Extract the [X, Y] coordinate from the center of the cell holding the provided text.  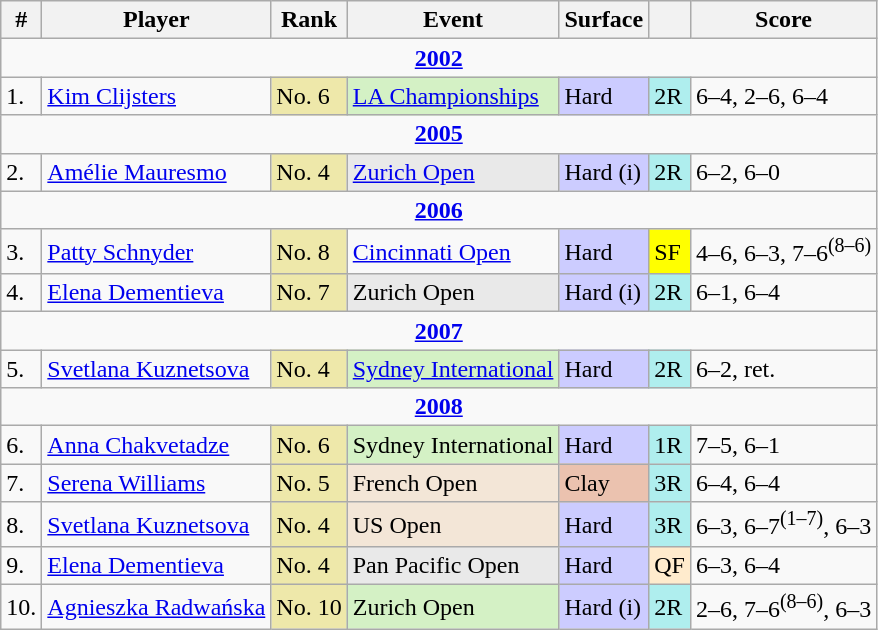
Anna Chakvetadze [156, 445]
8. [22, 524]
7. [22, 483]
2007 [439, 331]
US Open [453, 524]
Pan Pacific Open [453, 566]
1R [670, 445]
Kim Clijsters [156, 96]
Amélie Mauresmo [156, 172]
LA Championships [453, 96]
No. 10 [309, 608]
2005 [439, 134]
2–6, 7–6(8–6), 6–3 [783, 608]
6–4, 2–6, 6–4 [783, 96]
6–3, 6–7(1–7), 6–3 [783, 524]
# [22, 20]
QF [670, 566]
No. 8 [309, 252]
Player [156, 20]
Agnieszka Radwańska [156, 608]
6–3, 6–4 [783, 566]
Clay [604, 483]
10. [22, 608]
6. [22, 445]
Score [783, 20]
Patty Schnyder [156, 252]
French Open [453, 483]
6–4, 6–4 [783, 483]
3. [22, 252]
SF [670, 252]
No. 5 [309, 483]
Cincinnati Open [453, 252]
1. [22, 96]
6–2, ret. [783, 369]
2008 [439, 407]
4. [22, 293]
2006 [439, 210]
Surface [604, 20]
Serena Williams [156, 483]
5. [22, 369]
2. [22, 172]
2002 [439, 58]
4–6, 6–3, 7–6(8–6) [783, 252]
7–5, 6–1 [783, 445]
Rank [309, 20]
6–1, 6–4 [783, 293]
Event [453, 20]
6–2, 6–0 [783, 172]
No. 7 [309, 293]
9. [22, 566]
